Output the [X, Y] coordinate of the center of the cell containing the given text.  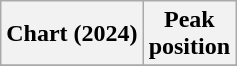
Peakposition [189, 34]
Chart (2024) [72, 34]
